For the text-containing cell, return its midpoint in (X, Y) coordinate format. 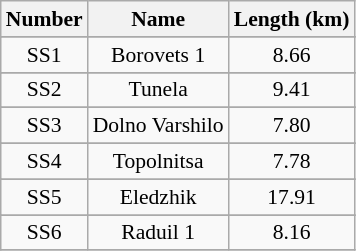
8.66 (292, 55)
8.16 (292, 233)
7.80 (292, 126)
Name (158, 19)
9.41 (292, 90)
Length (km) (292, 19)
Number (44, 19)
SS6 (44, 233)
SS1 (44, 55)
Raduil 1 (158, 233)
SS4 (44, 162)
Dolno Varshilo (158, 126)
Tunela (158, 90)
SS5 (44, 197)
Eledzhik (158, 197)
SS2 (44, 90)
SS3 (44, 126)
7.78 (292, 162)
Borovets 1 (158, 55)
17.91 (292, 197)
Topolnitsa (158, 162)
